Pinpoint the cell where the given text exists, returning its [X, Y] midpoint coordinate. 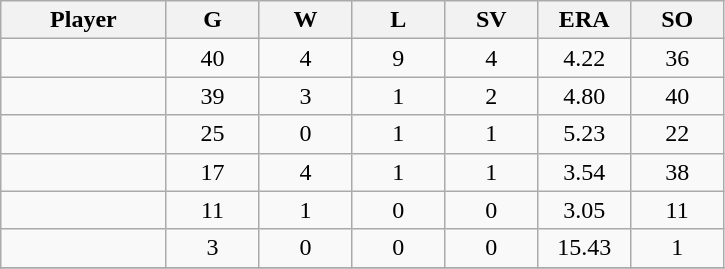
3.05 [584, 210]
5.23 [584, 134]
G [212, 20]
36 [678, 58]
L [398, 20]
ERA [584, 20]
W [306, 20]
Player [84, 20]
SV [492, 20]
2 [492, 96]
22 [678, 134]
4.80 [584, 96]
38 [678, 172]
25 [212, 134]
3.54 [584, 172]
SO [678, 20]
39 [212, 96]
15.43 [584, 248]
17 [212, 172]
9 [398, 58]
4.22 [584, 58]
